Determine the [x, y] coordinate at the center of the cell enclosing the given text.  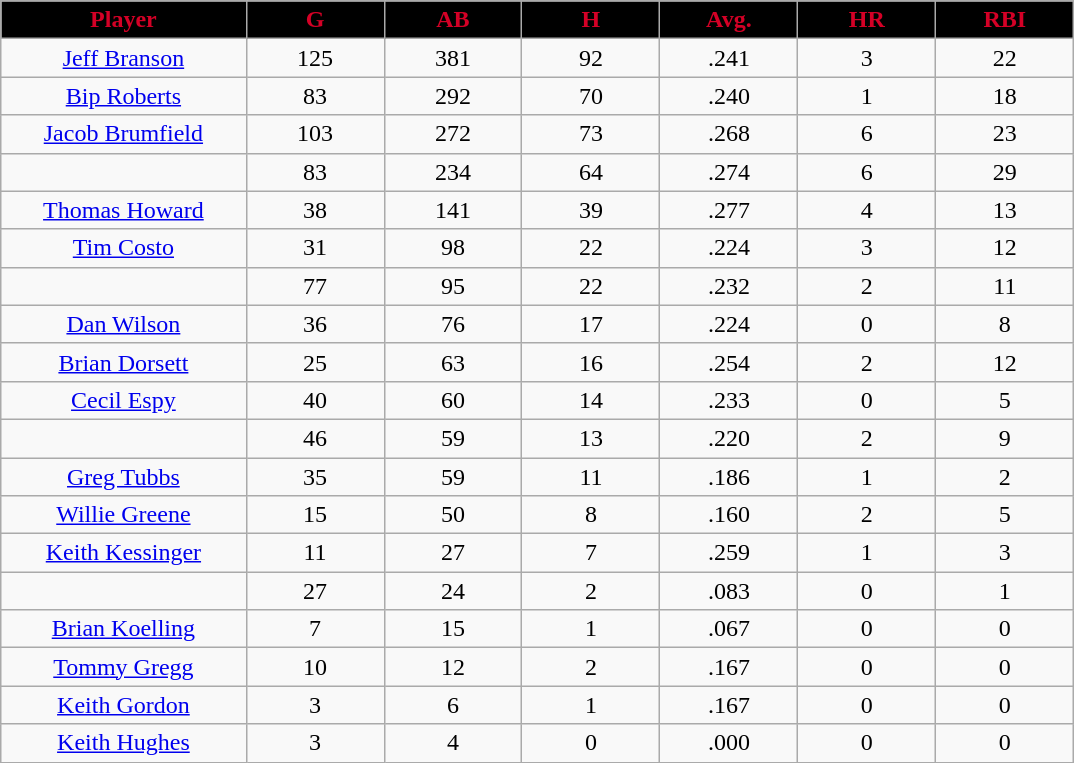
Keith Gordon [124, 705]
RBI [1005, 20]
.233 [729, 400]
17 [591, 324]
.220 [729, 438]
381 [453, 58]
Thomas Howard [124, 210]
36 [315, 324]
.274 [729, 172]
63 [453, 362]
76 [453, 324]
Jacob Brumfield [124, 134]
18 [1005, 96]
Keith Kessinger [124, 553]
Tommy Gregg [124, 667]
.240 [729, 96]
H [591, 20]
38 [315, 210]
AB [453, 20]
31 [315, 248]
39 [591, 210]
G [315, 20]
.160 [729, 515]
HR [867, 20]
95 [453, 286]
73 [591, 134]
70 [591, 96]
.259 [729, 553]
.083 [729, 591]
Dan Wilson [124, 324]
292 [453, 96]
92 [591, 58]
Tim Costo [124, 248]
Keith Hughes [124, 743]
64 [591, 172]
.268 [729, 134]
.241 [729, 58]
141 [453, 210]
.254 [729, 362]
.277 [729, 210]
Willie Greene [124, 515]
10 [315, 667]
9 [1005, 438]
35 [315, 477]
29 [1005, 172]
24 [453, 591]
Bip Roberts [124, 96]
60 [453, 400]
98 [453, 248]
50 [453, 515]
Brian Koelling [124, 629]
40 [315, 400]
.067 [729, 629]
14 [591, 400]
Player [124, 20]
Greg Tubbs [124, 477]
77 [315, 286]
.000 [729, 743]
125 [315, 58]
Cecil Espy [124, 400]
25 [315, 362]
46 [315, 438]
.186 [729, 477]
.232 [729, 286]
103 [315, 134]
Avg. [729, 20]
234 [453, 172]
272 [453, 134]
23 [1005, 134]
Brian Dorsett [124, 362]
16 [591, 362]
Jeff Branson [124, 58]
